Output the [x, y] coordinate of the center of the cell containing the given text.  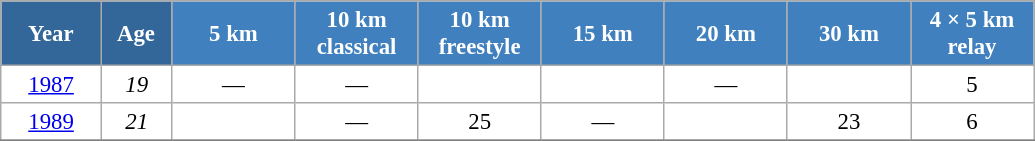
15 km [602, 34]
10 km classical [356, 34]
30 km [848, 34]
19 [136, 85]
20 km [726, 34]
Age [136, 34]
Year [52, 34]
4 × 5 km relay [972, 34]
1989 [52, 122]
1987 [52, 85]
25 [480, 122]
10 km freestyle [480, 34]
21 [136, 122]
6 [972, 122]
5 [972, 85]
23 [848, 122]
5 km [234, 34]
